Find where the given text appears and provide that cell's center as (X, Y) coordinate. 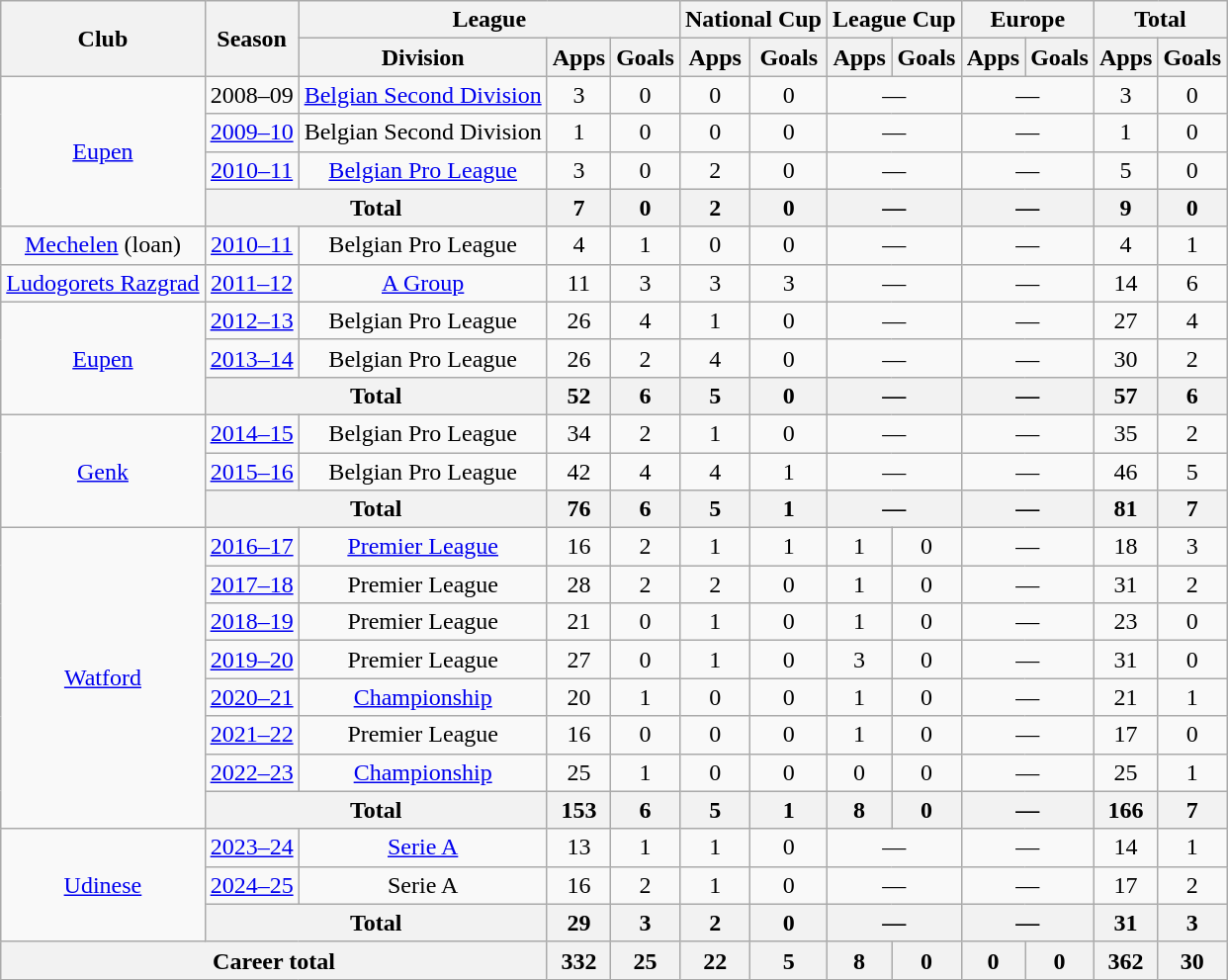
Division (423, 57)
Club (103, 39)
2022–23 (251, 772)
Career total (274, 960)
2008–09 (251, 95)
A Group (423, 283)
Europe (1027, 20)
Watford (103, 678)
League Cup (894, 20)
Mechelen (loan) (103, 245)
Genk (103, 471)
2011–12 (251, 283)
2019–20 (251, 660)
332 (578, 960)
Udinese (103, 885)
29 (578, 923)
2024–25 (251, 885)
Ludogorets Razgrad (103, 283)
35 (1125, 433)
2018–19 (251, 622)
2020–21 (251, 697)
153 (578, 810)
76 (578, 509)
2009–10 (251, 133)
9 (1125, 208)
28 (578, 584)
13 (578, 847)
2016–17 (251, 547)
81 (1125, 509)
22 (715, 960)
2012–13 (251, 320)
Season (251, 39)
23 (1125, 622)
34 (578, 433)
2015–16 (251, 472)
18 (1125, 547)
2021–22 (251, 735)
46 (1125, 472)
2013–14 (251, 358)
42 (578, 472)
362 (1125, 960)
57 (1125, 396)
11 (578, 283)
National Cup (753, 20)
166 (1125, 810)
52 (578, 396)
2023–24 (251, 847)
2014–15 (251, 433)
League (488, 20)
20 (578, 697)
2017–18 (251, 584)
